Search for the cell housing the specified text and yield its (x, y) center coordinate. 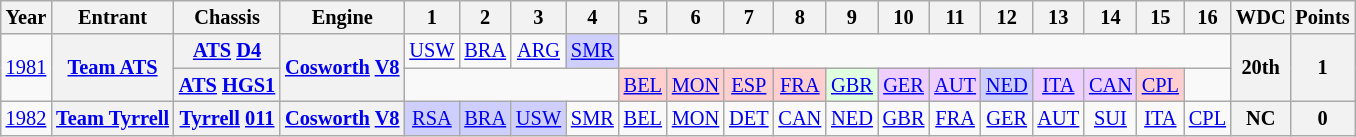
11 (955, 17)
Points (1322, 17)
ATS D4 (227, 51)
14 (1110, 17)
ESP (748, 85)
WDC (1261, 17)
Team ATS (112, 68)
ARG (538, 51)
Entrant (112, 17)
ATS HGS1 (227, 85)
12 (1007, 17)
8 (800, 17)
6 (696, 17)
Tyrrell 011 (227, 118)
15 (1160, 17)
0 (1322, 118)
2 (485, 17)
NC (1261, 118)
10 (904, 17)
Year (26, 17)
DET (748, 118)
Engine (342, 17)
SUI (1110, 118)
1981 (26, 68)
16 (1208, 17)
RSA (432, 118)
1982 (26, 118)
13 (1059, 17)
7 (748, 17)
Team Tyrrell (112, 118)
5 (643, 17)
3 (538, 17)
Chassis (227, 17)
9 (852, 17)
20th (1261, 68)
4 (592, 17)
